Locate the cell with the specified text and output its [X, Y] center coordinate. 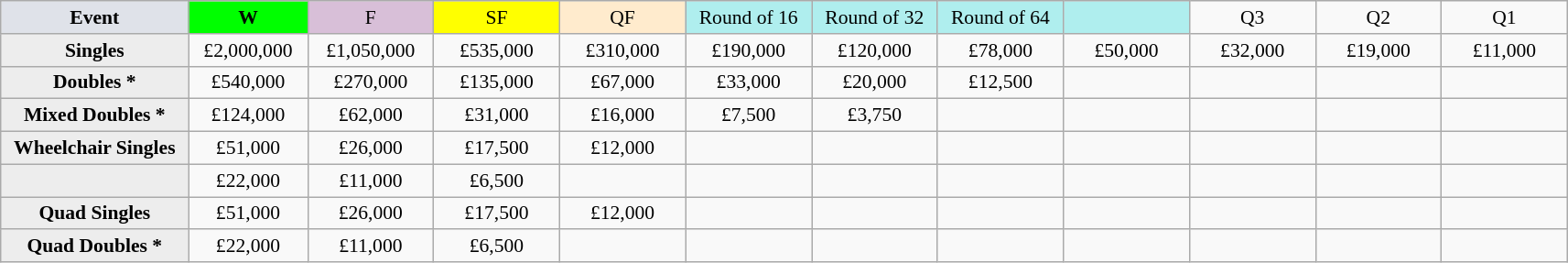
£540,000 [248, 82]
£20,000 [874, 82]
£310,000 [622, 50]
F [371, 17]
Round of 64 [1000, 17]
W [248, 17]
Q1 [1505, 17]
Wheelchair Singles [95, 148]
£190,000 [749, 50]
£33,000 [749, 82]
£535,000 [497, 50]
QF [622, 17]
£16,000 [622, 115]
Quad Doubles * [95, 247]
£50,000 [1127, 50]
£270,000 [371, 82]
£1,050,000 [371, 50]
Round of 16 [749, 17]
£124,000 [248, 115]
£7,500 [749, 115]
£3,750 [874, 115]
Doubles * [95, 82]
£67,000 [622, 82]
£32,000 [1252, 50]
Mixed Doubles * [95, 115]
Round of 32 [874, 17]
Singles [95, 50]
£135,000 [497, 82]
Q2 [1379, 17]
£78,000 [1000, 50]
Q3 [1252, 17]
Event [95, 17]
SF [497, 17]
£19,000 [1379, 50]
Quad Singles [95, 214]
£31,000 [497, 115]
£62,000 [371, 115]
£12,500 [1000, 82]
£120,000 [874, 50]
£2,000,000 [248, 50]
